Output the (x, y) coordinate of the center of the cell containing the given text.  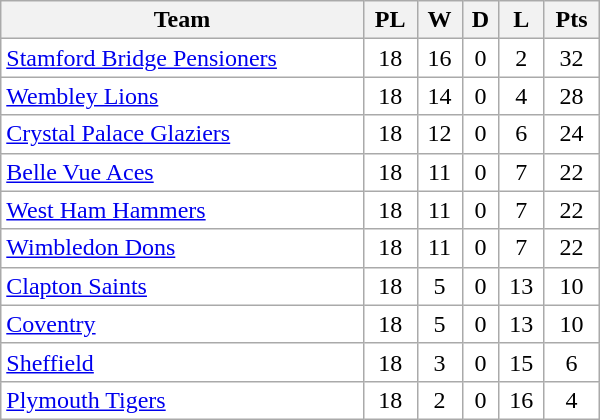
Crystal Palace Glaziers (182, 134)
24 (572, 134)
Wimbledon Dons (182, 248)
West Ham Hammers (182, 210)
Team (182, 20)
Clapton Saints (182, 286)
Sheffield (182, 362)
15 (522, 362)
Stamford Bridge Pensioners (182, 58)
Plymouth Tigers (182, 400)
32 (572, 58)
D (480, 20)
PL (390, 20)
Wembley Lions (182, 96)
Pts (572, 20)
Coventry (182, 324)
Belle Vue Aces (182, 172)
W (440, 20)
L (522, 20)
28 (572, 96)
3 (440, 362)
14 (440, 96)
12 (440, 134)
